From the cell containing the given text, extract its center point as [x, y] coordinate. 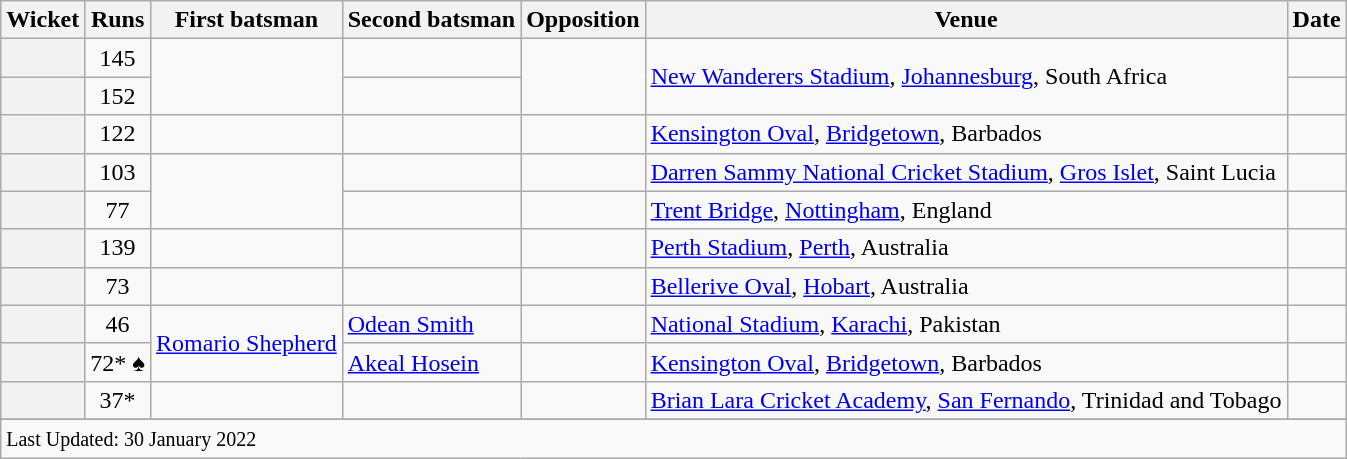
First batsman [247, 20]
46 [118, 324]
145 [118, 58]
Second batsman [431, 20]
Darren Sammy National Cricket Stadium, Gros Islet, Saint Lucia [966, 172]
152 [118, 96]
Romario Shepherd [247, 343]
Venue [966, 20]
37* [118, 400]
Brian Lara Cricket Academy, San Fernando, Trinidad and Tobago [966, 400]
103 [118, 172]
Wicket [43, 20]
72* ♠ [118, 362]
National Stadium, Karachi, Pakistan [966, 324]
Date [1316, 20]
139 [118, 248]
77 [118, 210]
Perth Stadium, Perth, Australia [966, 248]
73 [118, 286]
New Wanderers Stadium, Johannesburg, South Africa [966, 77]
Trent Bridge, Nottingham, England [966, 210]
Opposition [583, 20]
Bellerive Oval, Hobart, Australia [966, 286]
122 [118, 134]
Akeal Hosein [431, 362]
Runs [118, 20]
Last Updated: 30 January 2022 [674, 438]
Odean Smith [431, 324]
